Detect which cell encompasses the target text, then output its (x, y) center coordinate. 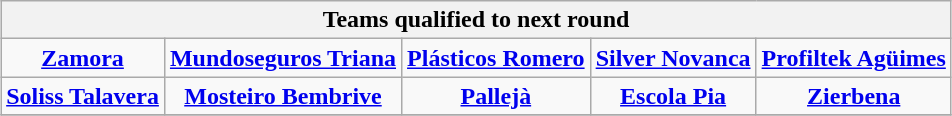
Mundoseguros Triana (282, 58)
Escola Pia (673, 96)
Zierbena (854, 96)
Zamora (83, 58)
Soliss Talavera (83, 96)
Silver Novanca (673, 58)
Pallejà (496, 96)
Plásticos Romero (496, 58)
Teams qualified to next round (476, 20)
Profiltek Agüimes (854, 58)
Mosteiro Bembrive (282, 96)
